Determine the (x, y) coordinate at the center of the cell enclosing the given text.  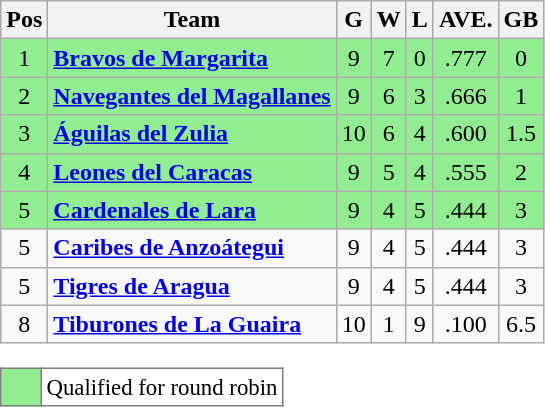
G (354, 20)
.100 (466, 324)
AVE. (466, 20)
Bravos de Margarita (192, 58)
Águilas del Zulia (192, 134)
8 (24, 324)
Cardenales de Lara (192, 210)
.666 (466, 96)
Pos (24, 20)
.777 (466, 58)
GB (521, 20)
Qualified for round robin (162, 388)
Tiburones de La Guaira (192, 324)
Leones del Caracas (192, 172)
7 (388, 58)
L (420, 20)
Navegantes del Magallanes (192, 96)
Tigres de Aragua (192, 286)
1.5 (521, 134)
Team (192, 20)
.600 (466, 134)
Caribes de Anzoátegui (192, 248)
W (388, 20)
6.5 (521, 324)
.555 (466, 172)
